Pinpoint the cell where the given text exists, returning its [x, y] midpoint coordinate. 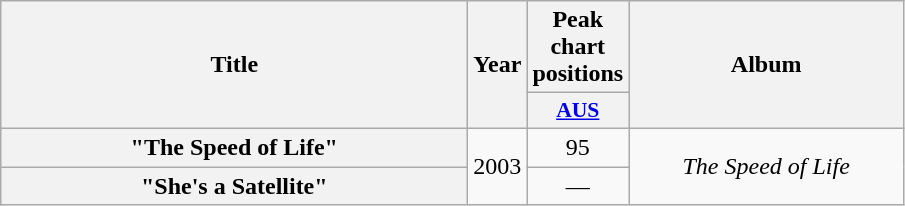
The Speed of Life [766, 166]
95 [578, 147]
Album [766, 65]
"The Speed of Life" [234, 147]
Peak chart positions [578, 47]
2003 [498, 166]
AUS [578, 111]
— [578, 185]
"She's a Satellite" [234, 185]
Title [234, 65]
Year [498, 65]
